Capture the cell that displays the provided text and extract its [x, y] central coordinate. 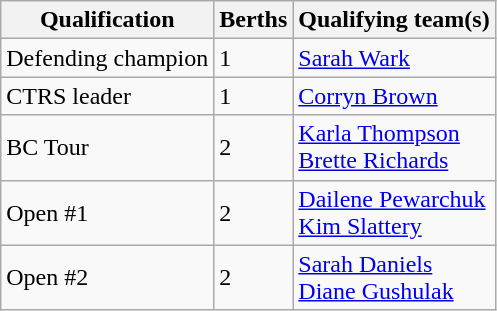
BC Tour [108, 148]
Qualification [108, 20]
Open #2 [108, 278]
Berths [254, 20]
Dailene Pewarchuk Kim Slattery [394, 212]
CTRS leader [108, 96]
Karla Thompson Brette Richards [394, 148]
Sarah Wark [394, 58]
Sarah Daniels Diane Gushulak [394, 278]
Defending champion [108, 58]
Corryn Brown [394, 96]
Open #1 [108, 212]
Qualifying team(s) [394, 20]
